Output the [X, Y] coordinate of the center of the cell containing the given text.  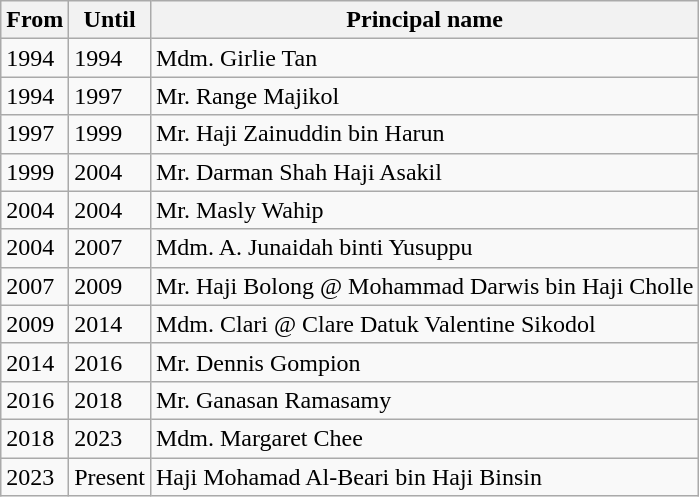
Mr. Haji Bolong @ Mohammad Darwis bin Haji Cholle [424, 286]
Mdm. Margaret Chee [424, 438]
Mr. Ganasan Ramasamy [424, 400]
Mdm. Clari @ Clare Datuk Valentine Sikodol [424, 324]
Principal name [424, 20]
Mdm. Girlie Tan [424, 58]
Present [110, 477]
Mdm. A. Junaidah binti Yusuppu [424, 248]
Mr. Dennis Gompion [424, 362]
Mr. Range Majikol [424, 96]
Haji Mohamad Al-Beari bin Haji Binsin [424, 477]
Mr. Masly Wahip [424, 210]
Until [110, 20]
Mr. Haji Zainuddin bin Harun [424, 134]
From [35, 20]
Mr. Darman Shah Haji Asakil [424, 172]
